Search for the cell housing the specified text and yield its [x, y] center coordinate. 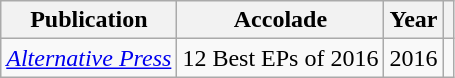
Publication [89, 20]
Year [414, 20]
2016 [414, 58]
Accolade [280, 20]
Alternative Press [89, 58]
12 Best EPs of 2016 [280, 58]
